Extract the [X, Y] coordinate from the center of the cell holding the provided text.  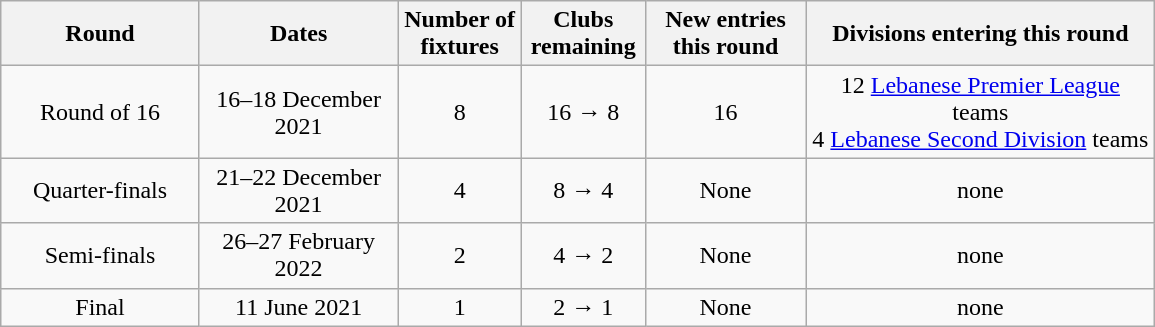
Round of 16 [100, 112]
16–18 December 2021 [298, 112]
11 June 2021 [298, 307]
2 → 1 [583, 307]
Divisions entering this round [980, 34]
8 → 4 [583, 190]
Dates [298, 34]
Round [100, 34]
21–22 December 2021 [298, 190]
Quarter-finals [100, 190]
Final [100, 307]
1 [460, 307]
Clubs remaining [583, 34]
8 [460, 112]
12 Lebanese Premier League teams4 Lebanese Second Division teams [980, 112]
16 [726, 112]
4 → 2 [583, 256]
26–27 February 2022 [298, 256]
Number of fixtures [460, 34]
Semi-finals [100, 256]
New entries this round [726, 34]
4 [460, 190]
2 [460, 256]
16 → 8 [583, 112]
